Pinpoint the cell where the given text exists, returning its [x, y] midpoint coordinate. 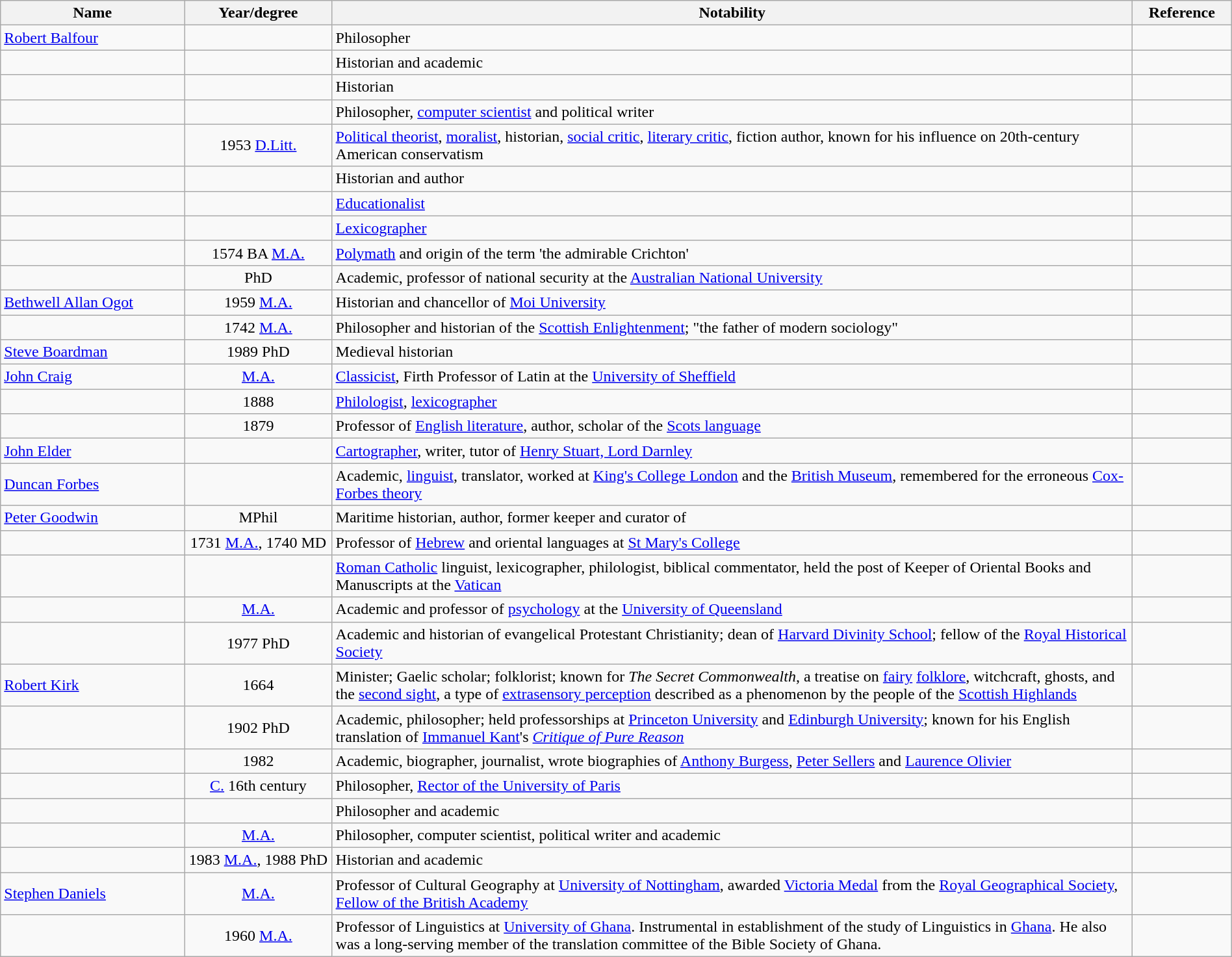
Robert Balfour [92, 38]
1731 M.A., 1740 MD [259, 542]
1888 [259, 402]
1879 [259, 426]
Philosopher, computer scientist and political writer [732, 112]
Steve Boardman [92, 352]
Bethwell Allan Ogot [92, 302]
Philologist, lexicographer [732, 402]
Cartographer, writer, tutor of Henry Stuart, Lord Darnley [732, 451]
Reference [1181, 13]
Year/degree [259, 13]
Educationalist [732, 203]
Academic and professor of psychology at the University of Queensland [732, 609]
1902 PhD [259, 728]
Notability [732, 13]
John Elder [92, 451]
Academic, professor of national security at the Australian National University [732, 277]
Professor of Hebrew and oriental languages at St Mary's College [732, 542]
Polymath and origin of the term 'the admirable Crichton' [732, 253]
Maritime historian, author, former keeper and curator of [732, 518]
Philosopher, computer scientist, political writer and academic [732, 836]
Historian [732, 87]
Academic, linguist, translator, worked at King's College London and the British Museum, remembered for the erroneous Cox-Forbes theory [732, 485]
C. 16th century [259, 785]
1959 M.A. [259, 302]
Robert Kirk [92, 685]
Academic, biographer, journalist, wrote biographies of Anthony Burgess, Peter Sellers and Laurence Olivier [732, 761]
MPhil [259, 518]
Philosopher, Rector of the University of Paris [732, 785]
Philosopher [732, 38]
1953 D.Litt. [259, 146]
1989 PhD [259, 352]
Philosopher and historian of the Scottish Enlightenment; "the father of modern sociology" [732, 327]
Academic and historian of evangelical Protestant Christianity; dean of Harvard Divinity School; fellow of the Royal Historical Society [732, 643]
1664 [259, 685]
1742 M.A. [259, 327]
Stephen Daniels [92, 894]
Historian and chancellor of Moi University [732, 302]
1983 M.A., 1988 PhD [259, 860]
PhD [259, 277]
1574 BA M.A. [259, 253]
Roman Catholic linguist, lexicographer, philologist, biblical commentator, held the post of Keeper of Oriental Books and Manuscripts at the Vatican [732, 576]
Medieval historian [732, 352]
1982 [259, 761]
Professor of English literature, author, scholar of the Scots language [732, 426]
Duncan Forbes [92, 485]
Peter Goodwin [92, 518]
Classicist, Firth Professor of Latin at the University of Sheffield [732, 377]
Historian and author [732, 179]
1977 PhD [259, 643]
Name [92, 13]
Lexicographer [732, 228]
Philosopher and academic [732, 810]
1960 M.A. [259, 936]
John Craig [92, 377]
